Search for the cell housing the specified text and yield its (x, y) center coordinate. 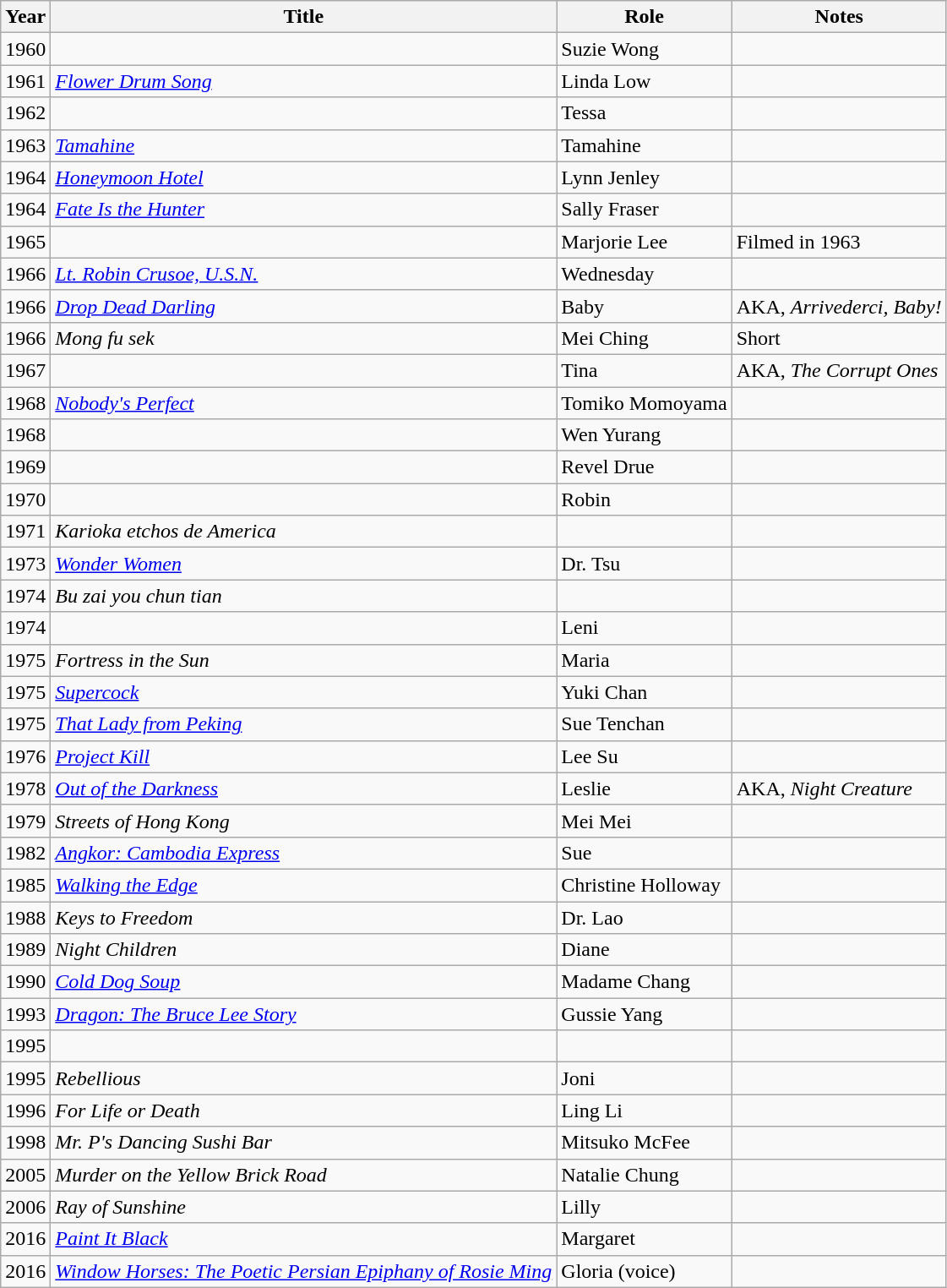
1990 (25, 982)
Filmed in 1963 (839, 242)
Suzie Wong (644, 49)
Out of the Darkness (304, 789)
Dr. Tsu (644, 564)
Project Kill (304, 756)
1961 (25, 81)
Tomiko Momoyama (644, 403)
Walking the Edge (304, 885)
Night Children (304, 950)
Title (304, 17)
2006 (25, 1207)
Lilly (644, 1207)
Year (25, 17)
Sue (644, 853)
1989 (25, 950)
Lee Su (644, 756)
That Lady from Peking (304, 724)
Tessa (644, 113)
Karioka etchos de America (304, 532)
Mei Mei (644, 821)
1970 (25, 499)
1993 (25, 1014)
Sue Tenchan (644, 724)
Nobody's Perfect (304, 403)
1976 (25, 756)
1998 (25, 1143)
AKA, Night Creature (839, 789)
Natalie Chung (644, 1175)
2005 (25, 1175)
Dr. Lao (644, 917)
Dragon: The Bruce Lee Story (304, 1014)
Christine Holloway (644, 885)
Drop Dead Darling (304, 306)
Wen Yurang (644, 435)
Role (644, 17)
1978 (25, 789)
Wednesday (644, 274)
1965 (25, 242)
Yuki Chan (644, 692)
Short (839, 338)
For Life or Death (304, 1111)
1963 (25, 145)
Paint It Black (304, 1239)
Tina (644, 370)
Gussie Yang (644, 1014)
Honeymoon Hotel (304, 177)
Madame Chang (644, 982)
1988 (25, 917)
Linda Low (644, 81)
Mei Ching (644, 338)
Revel Drue (644, 467)
AKA, The Corrupt Ones (839, 370)
Fortress in the Sun (304, 660)
Ray of Sunshine (304, 1207)
Margaret (644, 1239)
1996 (25, 1111)
Streets of Hong Kong (304, 821)
Bu zai you chun tian (304, 596)
1979 (25, 821)
Mong fu sek (304, 338)
Cold Dog Soup (304, 982)
Leni (644, 628)
Sally Fraser (644, 210)
Joni (644, 1078)
Flower Drum Song (304, 81)
Wonder Women (304, 564)
Leslie (644, 789)
Angkor: Cambodia Express (304, 853)
Notes (839, 17)
Rebellious (304, 1078)
1985 (25, 885)
Supercock (304, 692)
Lynn Jenley (644, 177)
Murder on the Yellow Brick Road (304, 1175)
1971 (25, 532)
1967 (25, 370)
Mr. P's Dancing Sushi Bar (304, 1143)
1973 (25, 564)
Maria (644, 660)
1960 (25, 49)
AKA, Arrivederci, Baby! (839, 306)
Ling Li (644, 1111)
Marjorie Lee (644, 242)
Gloria (voice) (644, 1271)
Baby (644, 306)
1969 (25, 467)
Window Horses: The Poetic Persian Epiphany of Rosie Ming (304, 1271)
Keys to Freedom (304, 917)
Fate Is the Hunter (304, 210)
1962 (25, 113)
1982 (25, 853)
Lt. Robin Crusoe, U.S.N. (304, 274)
Mitsuko McFee (644, 1143)
Robin (644, 499)
Diane (644, 950)
